Return (x, y) of the center of cell containing provided text 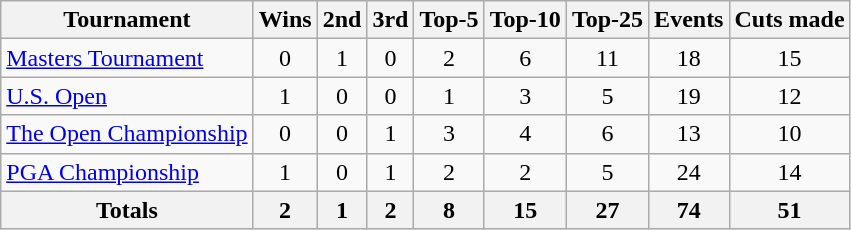
PGA Championship (127, 172)
U.S. Open (127, 96)
74 (689, 210)
Top-10 (525, 20)
13 (689, 134)
The Open Championship (127, 134)
Wins (285, 20)
Tournament (127, 20)
27 (607, 210)
Masters Tournament (127, 58)
11 (607, 58)
2nd (342, 20)
Events (689, 20)
18 (689, 58)
8 (449, 210)
12 (790, 96)
19 (689, 96)
3rd (390, 20)
51 (790, 210)
24 (689, 172)
Top-25 (607, 20)
Cuts made (790, 20)
10 (790, 134)
Totals (127, 210)
4 (525, 134)
14 (790, 172)
Top-5 (449, 20)
